Return (x, y) of the center of cell containing provided text 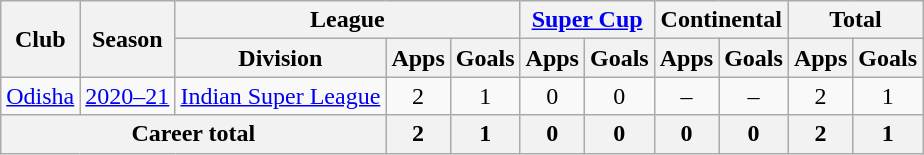
2020–21 (128, 96)
Total (855, 20)
Season (128, 39)
Indian Super League (280, 96)
Career total (194, 134)
Odisha (40, 96)
League (348, 20)
Super Cup (587, 20)
Club (40, 39)
Continental (721, 20)
Division (280, 58)
